Identify which cell holds the provided text, then report its [x, y] central coordinate. 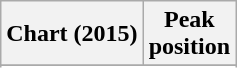
Chart (2015) [72, 34]
Peak position [189, 34]
